Detect which cell encompasses the target text, then output its (X, Y) center coordinate. 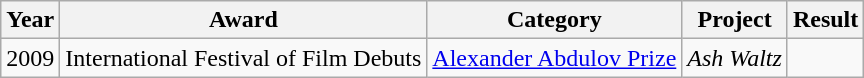
Ash Waltz (735, 58)
Category (554, 20)
International Festival of Film Debuts (244, 58)
Project (735, 20)
Result (825, 20)
2009 (30, 58)
Year (30, 20)
Alexander Abdulov Prize (554, 58)
Award (244, 20)
